Scan for the cell matching the given text and deliver its (x, y) coordinate at center. 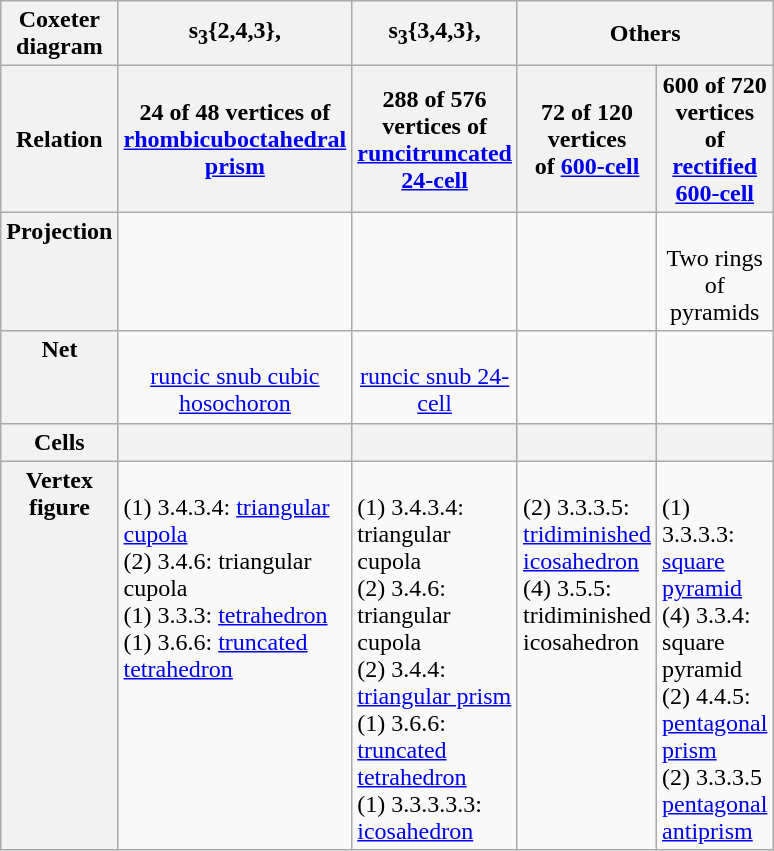
Net (60, 377)
Vertexfigure (60, 656)
Relation (60, 139)
72 of 120 verticesof 600-cell (586, 139)
Two rings of pyramids (715, 272)
(1) 3.4.3.4: triangular cupola(2) 3.4.6: triangular cupola(1) 3.3.3: tetrahedron(1) 3.6.6: truncated tetrahedron (235, 656)
Cells (60, 442)
s3{3,4,3}, (435, 34)
Projection (60, 272)
(2) 3.3.3.5: tridiminished icosahedron (4) 3.5.5: tridiminished icosahedron (586, 656)
288 of 576 vertices ofruncitruncated 24-cell (435, 139)
runcic snub 24-cell (435, 377)
600 of 720 verticesof rectified 600-cell (715, 139)
Others (644, 34)
(1) 3.3.3.3: square pyramid(4) 3.3.4: square pyramid(2) 4.4.5: pentagonal prism(2) 3.3.3.5 pentagonal antiprism (715, 656)
(1) 3.4.3.4: triangular cupola(2) 3.4.6: triangular cupola(2) 3.4.4: triangular prism(1) 3.6.6: truncated tetrahedron(1) 3.3.3.3.3: icosahedron (435, 656)
runcic snub cubic hosochoron (235, 377)
s3{2,4,3}, (235, 34)
24 of 48 vertices of rhombicuboctahedral prism (235, 139)
Coxeterdiagram (60, 34)
